Return the [x, y] coordinate for the center point of the cell that contains the specified text.  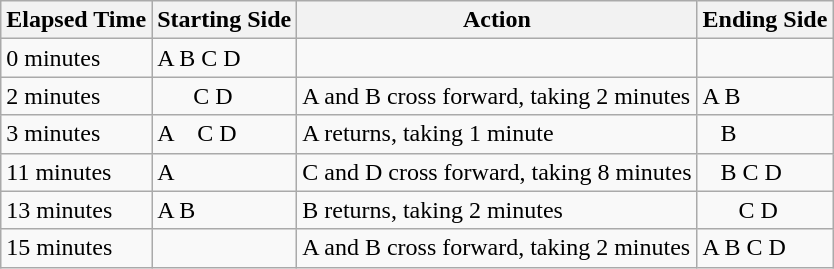
A [224, 172]
2 minutes [76, 96]
11 minutes [76, 172]
C and D cross forward, taking 8 minutes [497, 172]
Ending Side [765, 20]
15 minutes [76, 248]
B C D [765, 172]
Elapsed Time [76, 20]
3 minutes [76, 134]
A returns, taking 1 minute [497, 134]
A C D [224, 134]
B returns, taking 2 minutes [497, 210]
13 minutes [76, 210]
B [765, 134]
Action [497, 20]
0 minutes [76, 58]
Starting Side [224, 20]
